Return (X, Y) of the center of cell containing provided text 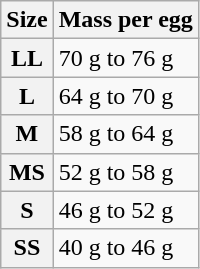
LL (27, 58)
Mass per egg (126, 20)
Size (27, 20)
SS (27, 248)
MS (27, 172)
58 g to 64 g (126, 134)
64 g to 70 g (126, 96)
L (27, 96)
M (27, 134)
52 g to 58 g (126, 172)
40 g to 46 g (126, 248)
S (27, 210)
46 g to 52 g (126, 210)
70 g to 76 g (126, 58)
